Find where the given text appears and provide that cell's center as [X, Y] coordinate. 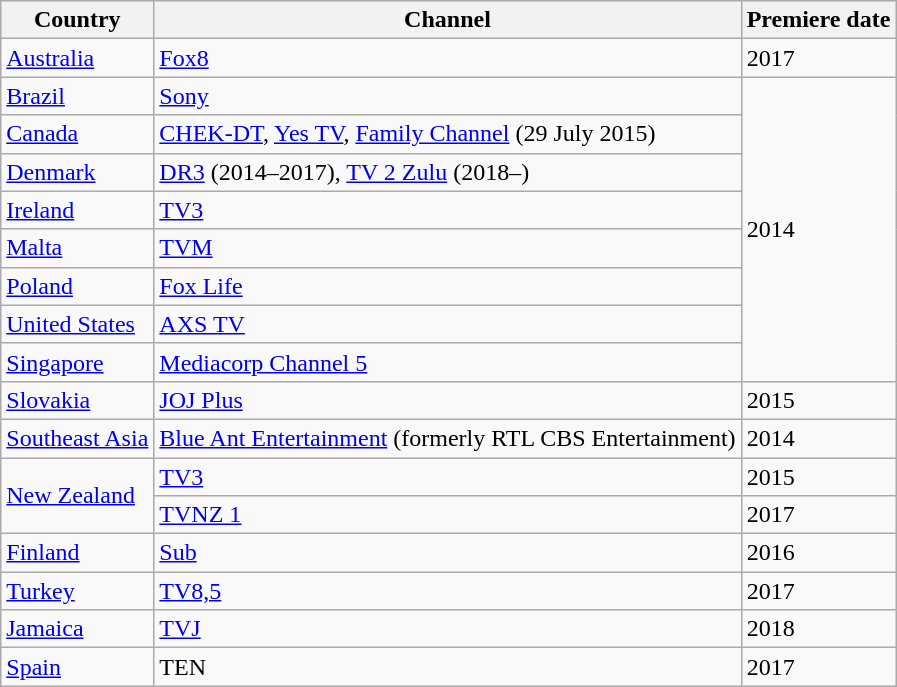
United States [78, 324]
Fox Life [448, 286]
Turkey [78, 591]
Slovakia [78, 400]
Jamaica [78, 629]
Denmark [78, 172]
Sub [448, 553]
Spain [78, 667]
Blue Ant Entertainment (formerly RTL CBS Entertainment) [448, 438]
Sony [448, 96]
2016 [818, 553]
JOJ Plus [448, 400]
Southeast Asia [78, 438]
Brazil [78, 96]
CHEK-DT, Yes TV, Family Channel (29 July 2015) [448, 134]
Premiere date [818, 20]
TVNZ 1 [448, 515]
Singapore [78, 362]
TV8,5 [448, 591]
New Zealand [78, 496]
Fox8 [448, 58]
Mediacorp Channel 5 [448, 362]
Poland [78, 286]
Ireland [78, 210]
Country [78, 20]
2018 [818, 629]
Malta [78, 248]
TEN [448, 667]
Australia [78, 58]
Finland [78, 553]
Canada [78, 134]
Channel [448, 20]
TVJ [448, 629]
AXS TV [448, 324]
DR3 (2014–2017), TV 2 Zulu (2018–) [448, 172]
TVM [448, 248]
